Locate the cell with the specified text and output its (x, y) center coordinate. 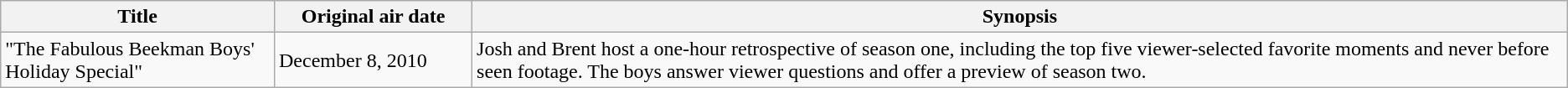
December 8, 2010 (373, 60)
Original air date (373, 17)
"The Fabulous Beekman Boys' Holiday Special" (137, 60)
Synopsis (1020, 17)
Title (137, 17)
